Output the (x, y) coordinate of the center of the cell containing the given text.  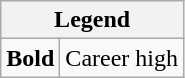
Bold (30, 58)
Career high (122, 58)
Legend (92, 20)
